Return (X, Y) of the center of cell containing provided text 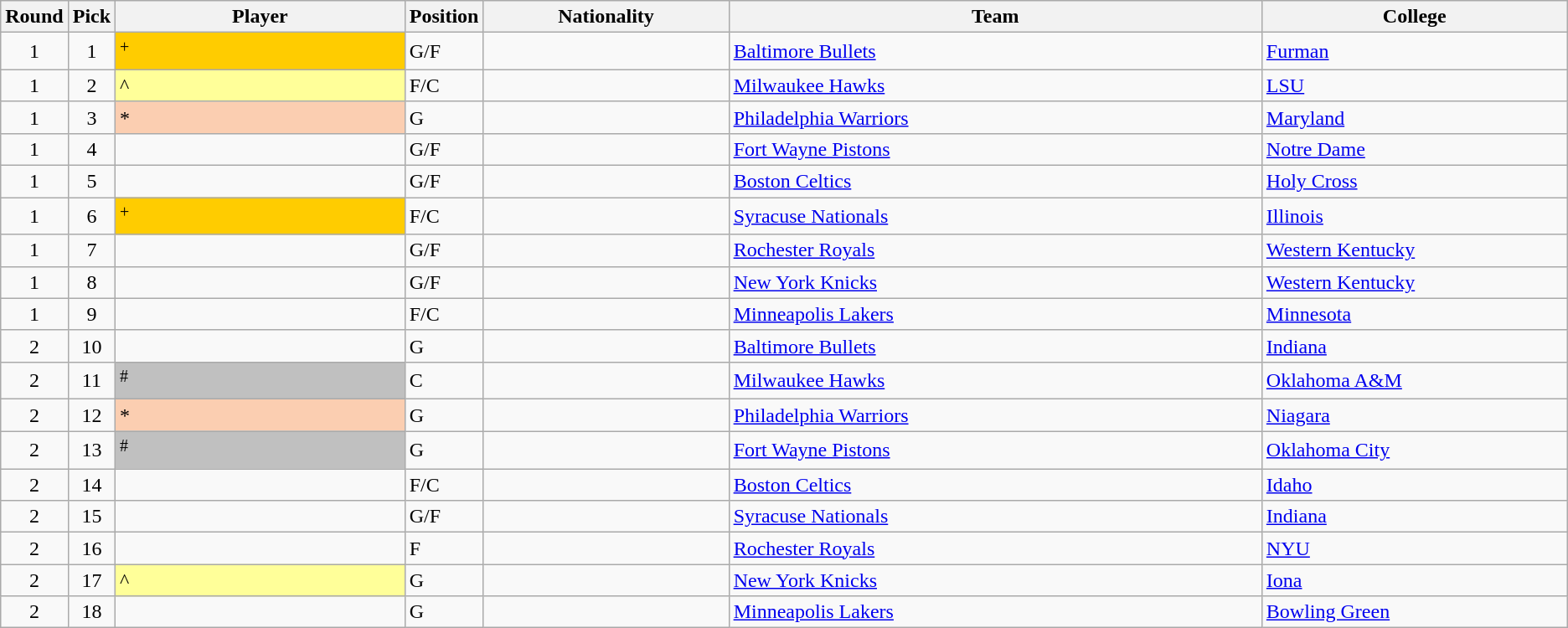
3 (91, 117)
Round (34, 17)
Nationality (606, 17)
Team (995, 17)
LSU (1414, 85)
18 (91, 612)
Maryland (1414, 117)
F (444, 548)
Holy Cross (1414, 182)
15 (91, 517)
Bowling Green (1414, 612)
Idaho (1414, 485)
Illinois (1414, 216)
4 (91, 149)
Pick (91, 17)
7 (91, 250)
Niagara (1414, 415)
10 (91, 346)
5 (91, 182)
Oklahoma A&M (1414, 380)
6 (91, 216)
9 (91, 314)
Player (260, 17)
C (444, 380)
16 (91, 548)
8 (91, 282)
College (1414, 17)
Position (444, 17)
12 (91, 415)
Furman (1414, 52)
11 (91, 380)
14 (91, 485)
Iona (1414, 580)
Oklahoma City (1414, 450)
Minnesota (1414, 314)
13 (91, 450)
Notre Dame (1414, 149)
17 (91, 580)
NYU (1414, 548)
